Locate the cell with the specified text and output its [X, Y] center coordinate. 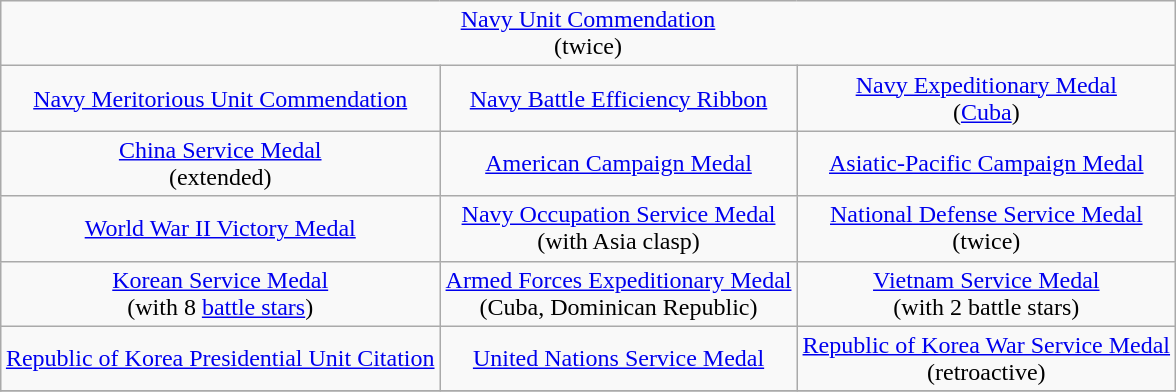
National Defense Service Medal(twice) [986, 228]
Republic of Korea Presidential Unit Citation [220, 358]
Asiatic-Pacific Campaign Medal [986, 164]
United Nations Service Medal [618, 358]
Navy Meritorious Unit Commendation [220, 98]
American Campaign Medal [618, 164]
World War II Victory Medal [220, 228]
China Service Medal(extended) [220, 164]
Republic of Korea War Service Medal(retroactive) [986, 358]
Korean Service Medal(with 8 battle stars) [220, 294]
Navy Battle Efficiency Ribbon [618, 98]
Navy Expeditionary Medal(Cuba) [986, 98]
Armed Forces Expeditionary Medal(Cuba, Dominican Republic) [618, 294]
Vietnam Service Medal(with 2 battle stars) [986, 294]
Navy Occupation Service Medal(with Asia clasp) [618, 228]
Navy Unit Commendation(twice) [588, 34]
